Output the [X, Y] coordinate of the center of the cell containing the given text.  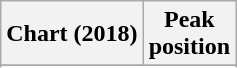
Chart (2018) [72, 34]
Peakposition [189, 34]
